Return the [X, Y] coordinate for the center point of the cell that contains the specified text.  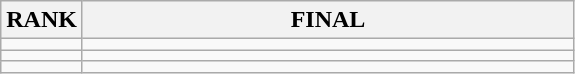
RANK [42, 20]
FINAL [328, 20]
